Extract the (X, Y) coordinate from the center of the cell holding the provided text.  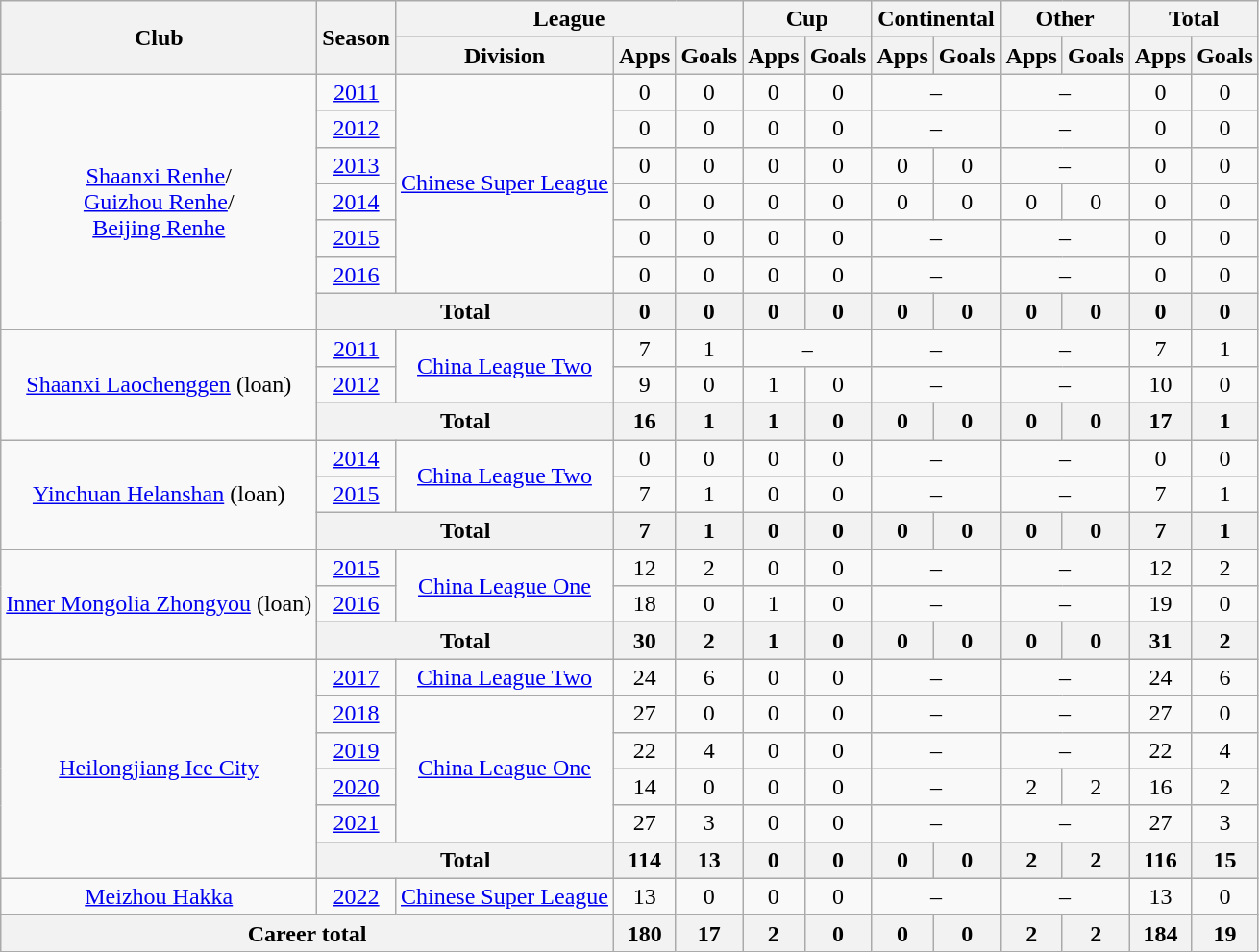
Yinchuan Helanshan (loan) (160, 495)
2018 (357, 714)
League (569, 19)
Career total (308, 933)
2021 (357, 823)
9 (644, 384)
Heilongjiang Ice City (160, 769)
Other (1065, 19)
Cup (807, 19)
Shaanxi Renhe/Guizhou Renhe/Beijing Renhe (160, 202)
180 (644, 933)
31 (1160, 641)
30 (644, 641)
Continental (936, 19)
Inner Mongolia Zhongyou (loan) (160, 604)
Division (504, 56)
15 (1225, 860)
Meizhou Hakka (160, 896)
116 (1160, 860)
184 (1160, 933)
2020 (357, 787)
Season (357, 37)
2013 (357, 165)
Shaanxi Laochenggen (loan) (160, 384)
2017 (357, 677)
Club (160, 37)
18 (644, 604)
10 (1160, 384)
114 (644, 860)
2019 (357, 750)
14 (644, 787)
2022 (357, 896)
